Identify which cell holds the provided text, then report its [X, Y] central coordinate. 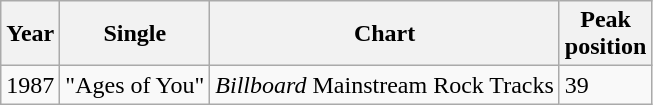
"Ages of You" [135, 85]
Year [30, 34]
Peakposition [605, 34]
Billboard Mainstream Rock Tracks [385, 85]
Chart [385, 34]
39 [605, 85]
Single [135, 34]
1987 [30, 85]
